Return the [x, y] coordinate for the center point of the cell that contains the specified text.  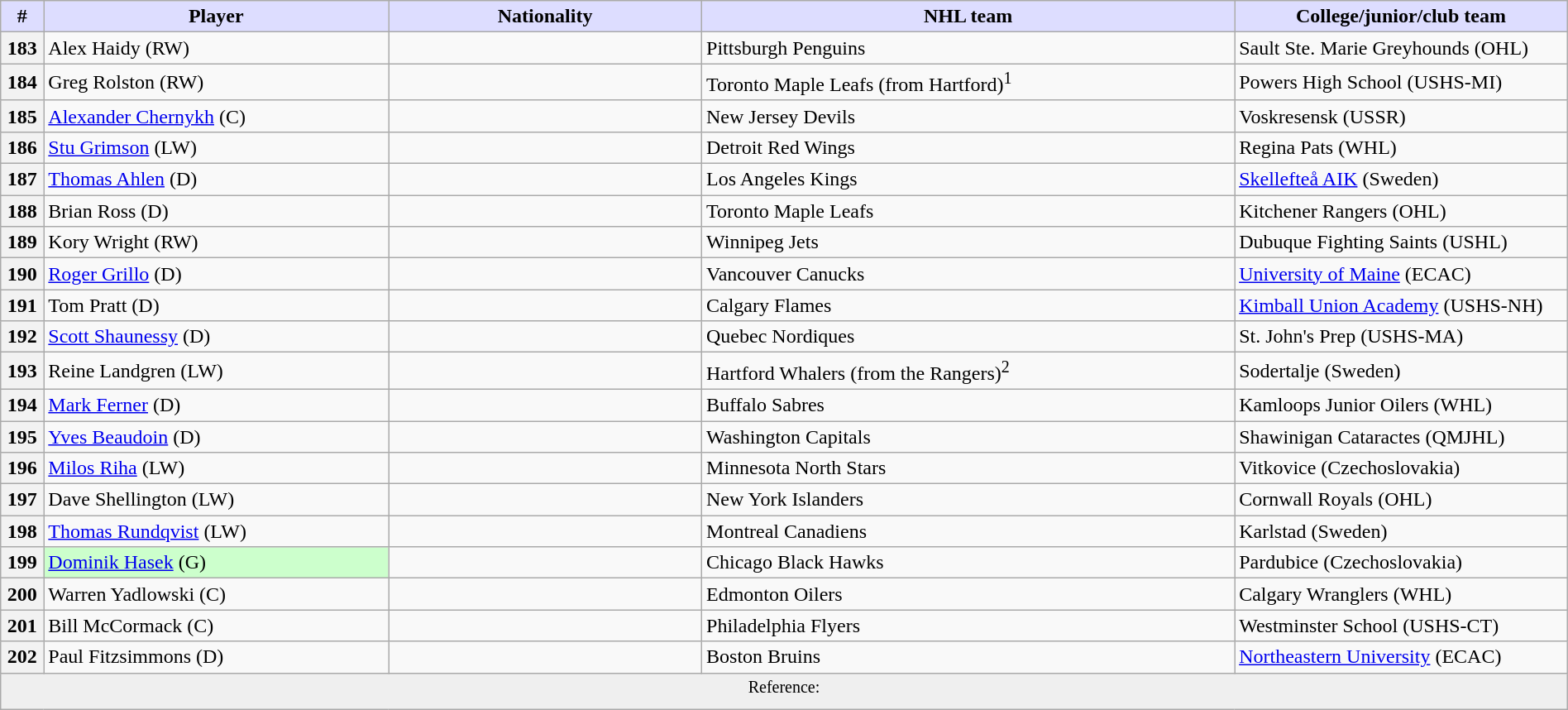
Reine Landgren (LW) [217, 371]
Buffalo Sabres [968, 405]
Dubuque Fighting Saints (USHL) [1401, 242]
Powers High School (USHS-MI) [1401, 83]
Thomas Rundqvist (LW) [217, 531]
Hartford Whalers (from the Rangers)2 [968, 371]
Roger Grillo (D) [217, 274]
Toronto Maple Leafs [968, 211]
Boston Bruins [968, 657]
Greg Rolston (RW) [217, 83]
Vancouver Canucks [968, 274]
Warren Yadlowski (C) [217, 594]
Shawinigan Cataractes (QMJHL) [1401, 437]
Brian Ross (D) [217, 211]
Regina Pats (WHL) [1401, 147]
Calgary Flames [968, 305]
Vitkovice (Czechoslovakia) [1401, 468]
Milos Riha (LW) [217, 468]
Pittsburgh Penguins [968, 48]
NHL team [968, 17]
Toronto Maple Leafs (from Hartford)1 [968, 83]
Alexander Chernykh (C) [217, 116]
Tom Pratt (D) [217, 305]
Kitchener Rangers (OHL) [1401, 211]
Kamloops Junior Oilers (WHL) [1401, 405]
New York Islanders [968, 500]
Quebec Nordiques [968, 337]
Bill McCormack (C) [217, 626]
194 [22, 405]
St. John's Prep (USHS-MA) [1401, 337]
198 [22, 531]
183 [22, 48]
195 [22, 437]
192 [22, 337]
201 [22, 626]
Cornwall Royals (OHL) [1401, 500]
Dave Shellington (LW) [217, 500]
Sault Ste. Marie Greyhounds (OHL) [1401, 48]
Montreal Canadiens [968, 531]
187 [22, 180]
Alex Haidy (RW) [217, 48]
Calgary Wranglers (WHL) [1401, 594]
Edmonton Oilers [968, 594]
Dominik Hasek (G) [217, 563]
193 [22, 371]
Player [217, 17]
184 [22, 83]
Voskresensk (USSR) [1401, 116]
Kory Wright (RW) [217, 242]
Chicago Black Hawks [968, 563]
Skellefteå AIK (Sweden) [1401, 180]
Philadelphia Flyers [968, 626]
Sodertalje (Sweden) [1401, 371]
Detroit Red Wings [968, 147]
186 [22, 147]
190 [22, 274]
New Jersey Devils [968, 116]
191 [22, 305]
Paul Fitzsimmons (D) [217, 657]
Yves Beaudoin (D) [217, 437]
197 [22, 500]
Kimball Union Academy (USHS-NH) [1401, 305]
199 [22, 563]
202 [22, 657]
Karlstad (Sweden) [1401, 531]
Reference: [784, 692]
Scott Shaunessy (D) [217, 337]
College/junior/club team [1401, 17]
Northeastern University (ECAC) [1401, 657]
Thomas Ahlen (D) [217, 180]
188 [22, 211]
Washington Capitals [968, 437]
Mark Ferner (D) [217, 405]
Nationality [546, 17]
Westminster School (USHS-CT) [1401, 626]
Los Angeles Kings [968, 180]
Minnesota North Stars [968, 468]
189 [22, 242]
196 [22, 468]
Stu Grimson (LW) [217, 147]
University of Maine (ECAC) [1401, 274]
185 [22, 116]
# [22, 17]
200 [22, 594]
Winnipeg Jets [968, 242]
Pardubice (Czechoslovakia) [1401, 563]
